Extract the (x, y) coordinate from the center of the cell holding the provided text.  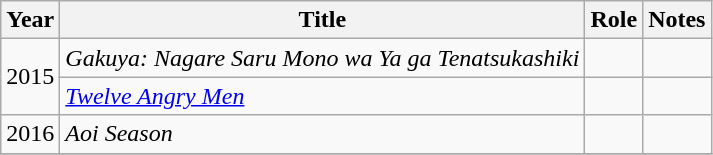
Role (614, 20)
Gakuya: Nagare Saru Mono wa Ya ga Tenatsukashiki (322, 58)
Twelve Angry Men (322, 96)
2016 (30, 134)
2015 (30, 77)
Title (322, 20)
Aoi Season (322, 134)
Notes (677, 20)
Year (30, 20)
